For the text-containing cell, return its midpoint in (X, Y) coordinate format. 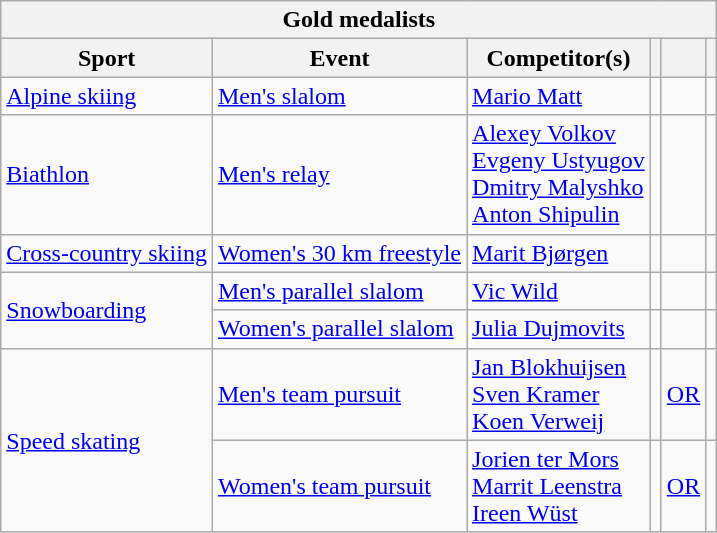
Sport (107, 58)
Julia Dujmovits (559, 329)
Alpine skiing (107, 96)
Women's team pursuit (339, 486)
Jan BlokhuijsenSven KramerKoen Verweij (559, 394)
Mario Matt (559, 96)
Biathlon (107, 174)
Cross-country skiing (107, 253)
Snowboarding (107, 310)
Men's relay (339, 174)
Men's team pursuit (339, 394)
Alexey VolkovEvgeny UstyugovDmitry MalyshkoAnton Shipulin (559, 174)
Marit Bjørgen (559, 253)
Women's parallel slalom (339, 329)
Jorien ter MorsMarrit LeenstraIreen Wüst (559, 486)
Gold medalists (359, 20)
Speed skating (107, 440)
Men's slalom (339, 96)
Women's 30 km freestyle (339, 253)
Vic Wild (559, 291)
Men's parallel slalom (339, 291)
Competitor(s) (559, 58)
Event (339, 58)
